Provide the (X, Y) coordinate of the cell's center where the given text is located.  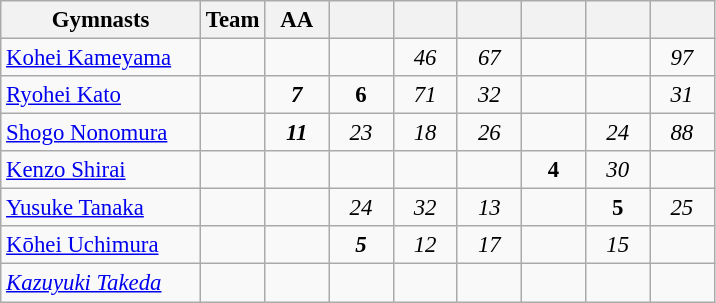
Team (232, 20)
67 (489, 58)
97 (682, 58)
26 (489, 133)
AA (297, 20)
23 (361, 133)
Kenzo Shirai (101, 170)
Kazuyuki Takeda (101, 283)
18 (425, 133)
30 (618, 170)
7 (297, 95)
46 (425, 58)
31 (682, 95)
6 (361, 95)
15 (618, 245)
17 (489, 245)
71 (425, 95)
Kohei Kameyama (101, 58)
4 (553, 170)
12 (425, 245)
Yusuke Tanaka (101, 208)
13 (489, 208)
Kōhei Uchimura (101, 245)
25 (682, 208)
Ryohei Kato (101, 95)
Shogo Nonomura (101, 133)
Gymnasts (101, 20)
11 (297, 133)
88 (682, 133)
